Return the [x, y] coordinate for the center point of the cell that contains the specified text.  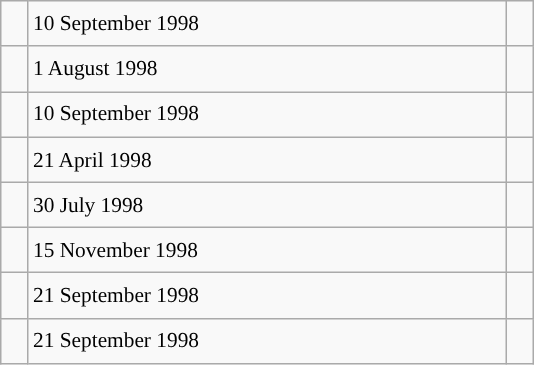
15 November 1998 [267, 250]
30 July 1998 [267, 204]
21 April 1998 [267, 160]
1 August 1998 [267, 68]
